Detect which cell encompasses the target text, then output its (x, y) center coordinate. 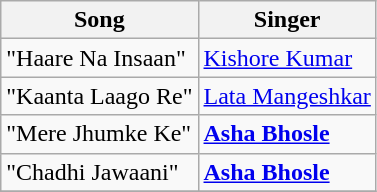
"Mere Jhumke Ke" (100, 134)
"Haare Na Insaan" (100, 58)
Kishore Kumar (287, 58)
Singer (287, 20)
Song (100, 20)
"Kaanta Laago Re" (100, 96)
"Chadhi Jawaani" (100, 172)
Lata Mangeshkar (287, 96)
